Detect which cell encompasses the target text, then output its (X, Y) center coordinate. 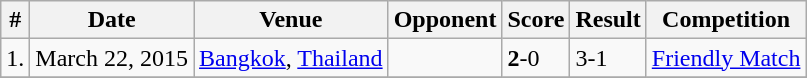
Result (608, 20)
Opponent (445, 20)
1. (16, 58)
Bangkok, Thailand (292, 58)
Venue (292, 20)
Score (536, 20)
3-1 (608, 58)
Competition (726, 20)
2-0 (536, 58)
March 22, 2015 (112, 58)
# (16, 20)
Date (112, 20)
Friendly Match (726, 58)
